From the cell containing the given text, extract its center point as [x, y] coordinate. 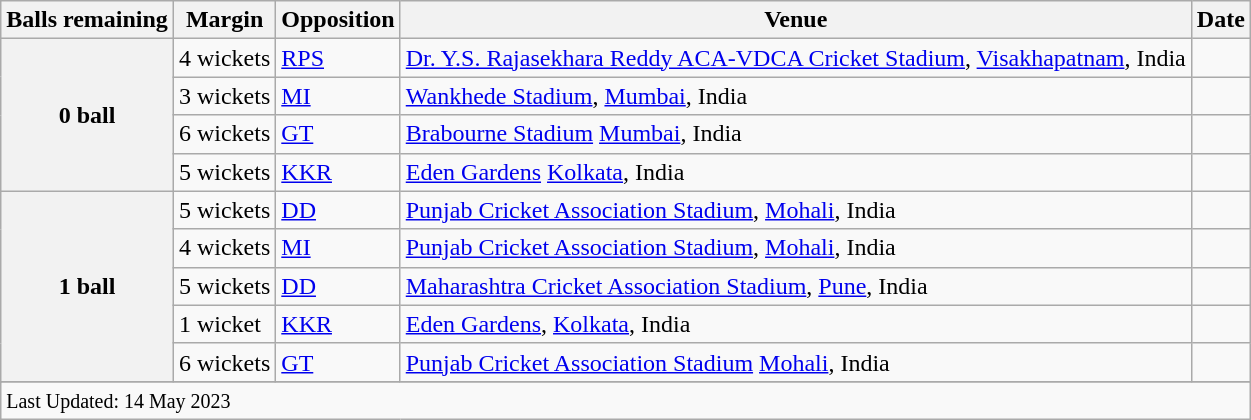
Brabourne Stadium Mumbai, India [796, 134]
RPS [338, 58]
1 wicket [224, 324]
3 wickets [224, 96]
Eden Gardens Kolkata, India [796, 172]
Balls remaining [88, 20]
Margin [224, 20]
0 ball [88, 115]
Opposition [338, 20]
Date [1220, 20]
Last Updated: 14 May 2023 [626, 400]
Eden Gardens, Kolkata, India [796, 324]
Venue [796, 20]
Wankhede Stadium, Mumbai, India [796, 96]
1 ball [88, 286]
Punjab Cricket Association Stadium Mohali, India [796, 362]
Maharashtra Cricket Association Stadium, Pune, India [796, 286]
Dr. Y.S. Rajasekhara Reddy ACA-VDCA Cricket Stadium, Visakhapatnam, India [796, 58]
